Search for the cell housing the specified text and yield its [X, Y] center coordinate. 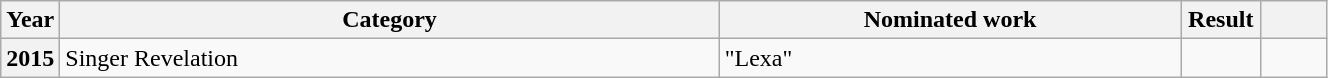
"Lexa" [950, 58]
Category [390, 20]
Year [30, 20]
Singer Revelation [390, 58]
Result [1221, 20]
2015 [30, 58]
Nominated work [950, 20]
